Determine the [X, Y] coordinate at the center of the cell enclosing the given text.  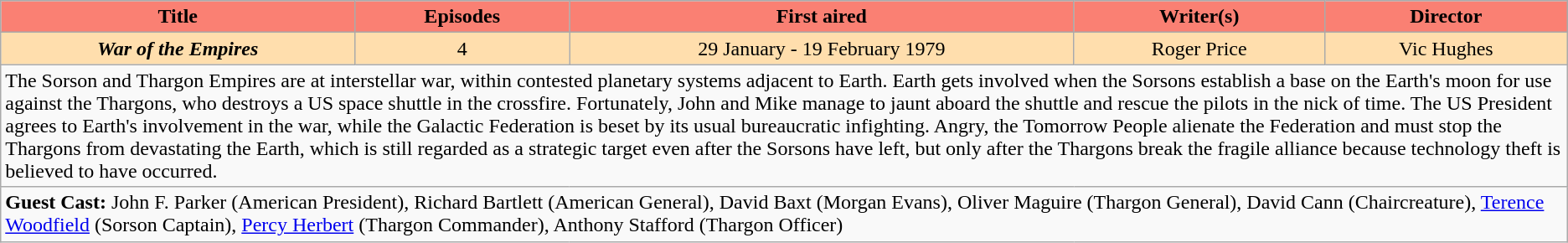
War of the Empires [178, 49]
4 [462, 49]
First aired [822, 17]
Title [178, 17]
Director [1447, 17]
29 January - 19 February 1979 [822, 49]
Writer(s) [1199, 17]
Vic Hughes [1447, 49]
Episodes [462, 17]
Roger Price [1199, 49]
